Return [X, Y] of the center of cell containing provided text 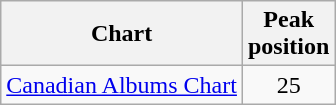
Peakposition [288, 34]
25 [288, 85]
Chart [122, 34]
Canadian Albums Chart [122, 85]
